Find where the given text appears and provide that cell's center as [x, y] coordinate. 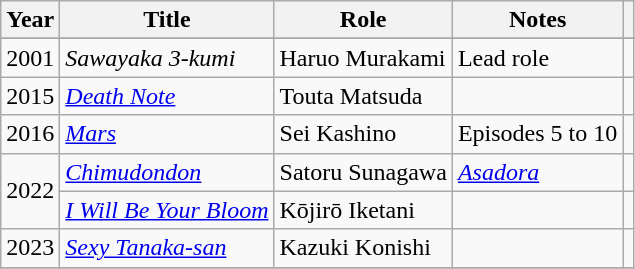
2022 [30, 191]
Satoru Sunagawa [363, 172]
2001 [30, 58]
Sexy Tanaka-san [167, 248]
Title [167, 20]
Kazuki Konishi [363, 248]
Sei Kashino [363, 134]
Death Note [167, 96]
Sawayaka 3-kumi [167, 58]
I Will Be Your Bloom [167, 210]
Role [363, 20]
Asadora [537, 172]
Chimudondon [167, 172]
Haruo Murakami [363, 58]
2023 [30, 248]
Year [30, 20]
Kōjirō Iketani [363, 210]
2016 [30, 134]
Notes [537, 20]
2015 [30, 96]
Lead role [537, 58]
Mars [167, 134]
Episodes 5 to 10 [537, 134]
Touta Matsuda [363, 96]
